Scan for the cell matching the given text and deliver its (X, Y) coordinate at center. 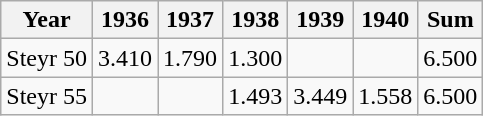
Steyr 55 (47, 96)
3.449 (320, 96)
1.558 (386, 96)
3.410 (124, 58)
1938 (256, 20)
Sum (450, 20)
1937 (190, 20)
1940 (386, 20)
1.300 (256, 58)
1.493 (256, 96)
Year (47, 20)
1936 (124, 20)
Steyr 50 (47, 58)
1.790 (190, 58)
1939 (320, 20)
